Return the [x, y] coordinate for the center point of the cell that contains the specified text.  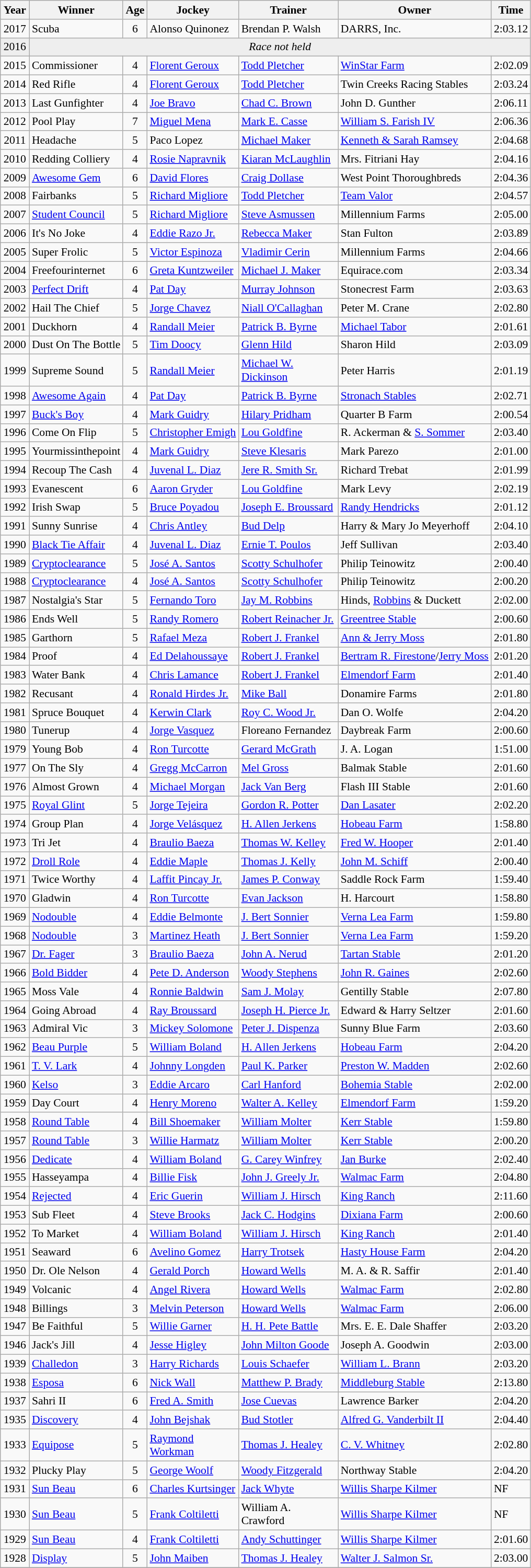
Jere R. Smith Sr. [288, 470]
1977 [15, 768]
Scuba [76, 29]
Melvin Peterson [192, 1308]
Dedicate [76, 1159]
Esposa [76, 1382]
Fernando Toro [192, 601]
Race not held [280, 47]
Yourmissinthepoint [76, 452]
Age [135, 10]
Nostalgia's Star [76, 601]
Thomas J. Kelly [288, 861]
Fairbanks [76, 196]
2001 [15, 327]
Water Bank [76, 675]
Angel Rivera [192, 1289]
Gladwin [76, 898]
Mrs. E. E. Dale Shaffer [415, 1327]
2003 [15, 290]
Steve Klesaris [288, 452]
Admiral Vic [76, 1029]
Tim Doocy [192, 345]
Harry Trotsek [288, 1252]
Henry Moreno [192, 1103]
Donamire Farms [415, 694]
1970 [15, 898]
2:01.99 [511, 470]
1992 [15, 508]
Bud Delp [288, 526]
2:02.19 [511, 489]
Paco Lopez [192, 141]
2007 [15, 215]
2:07.80 [511, 991]
J. A. Logan [415, 750]
Dan Lasater [415, 805]
Harry Richards [192, 1364]
2004 [15, 271]
H. Harcourt [415, 898]
Jan Burke [415, 1159]
Sunny Blue Farm [415, 1029]
Challedon [76, 1364]
Joe Bravo [192, 103]
Alonso Quinonez [192, 29]
Avelino Gomez [192, 1252]
1959 [15, 1103]
1:59.40 [511, 880]
Tunerup [76, 731]
1958 [15, 1122]
2014 [15, 85]
Johnny Longden [192, 1066]
Steve Brooks [192, 1215]
David Flores [192, 178]
Dr. Ole Nelson [76, 1271]
2:03.63 [511, 290]
Group Plan [76, 824]
Jorge Vasquez [192, 731]
2010 [15, 159]
2011 [15, 141]
Bruce Poyadou [192, 508]
Jockey [192, 10]
Recoup The Cash [76, 470]
2012 [15, 122]
Joseph H. Pierce Jr. [288, 1010]
Nick Wall [192, 1382]
Murray Johnson [288, 290]
1933 [15, 1445]
Mickey Solomone [192, 1029]
William A. Crawford [288, 1515]
1996 [15, 433]
Brendan P. Walsh [288, 29]
Quarter B Farm [415, 414]
Christopher Emigh [192, 433]
Winner [76, 10]
1982 [15, 694]
Steve Asmussen [288, 215]
West Point Thoroughbreds [415, 178]
Matthew P. Brady [288, 1382]
Equipose [76, 1445]
Student Council [76, 215]
1979 [15, 750]
1987 [15, 601]
Billie Fisk [192, 1178]
Aaron Gryder [192, 489]
1955 [15, 1178]
Jorge Velásquez [192, 824]
1935 [15, 1420]
Black Tie Affair [76, 545]
2:11.60 [511, 1196]
Dixiana Farm [415, 1215]
Spruce Bouquet [76, 712]
To Market [76, 1233]
Preston W. Madden [415, 1066]
Daybreak Farm [415, 731]
Jeff Sullivan [415, 545]
Recusant [76, 694]
1995 [15, 452]
1953 [15, 1215]
Balmak Stable [415, 768]
Day Court [76, 1103]
1983 [15, 675]
Thomas W. Kelley [288, 843]
Royal Glint [76, 805]
Jack C. Hodgins [288, 1215]
Ronnie Baldwin [192, 991]
Fred A. Smith [192, 1401]
Greentree Stable [415, 619]
2002 [15, 308]
Rafael Meza [192, 638]
Ends Well [76, 619]
1954 [15, 1196]
Gerard McGrath [288, 750]
2013 [15, 103]
Chad C. Brown [288, 103]
George Woolf [192, 1470]
2:02.71 [511, 396]
Be Faithful [76, 1327]
Headache [76, 141]
Bold Bidder [76, 973]
John J. Greely Jr. [288, 1178]
Bud Stotler [288, 1420]
1946 [15, 1345]
Commissioner [76, 66]
1964 [15, 1010]
James P. Conway [288, 880]
1997 [15, 414]
1985 [15, 638]
2008 [15, 196]
Lawrence Barker [415, 1401]
Gordon R. Potter [288, 805]
R. Ackerman & S. Sommer [415, 433]
John A. Nerud [288, 954]
Laffit Pincay Jr. [192, 880]
2005 [15, 252]
Middleburg Stable [415, 1382]
1966 [15, 973]
1981 [15, 712]
Jack's Jill [76, 1345]
Flash III Stable [415, 787]
Miguel Mena [192, 122]
2:06.11 [511, 103]
2:01.61 [511, 327]
G. Carey Winfrey [288, 1159]
Rejected [76, 1196]
Michael W. Dickinson [288, 370]
Martinez Heath [192, 936]
Willie Harmatz [192, 1140]
1960 [15, 1085]
Gregg McCarron [192, 768]
Eddie Arcaro [192, 1085]
Peter M. Crane [415, 308]
Bertram R. Firestone/Jerry Moss [415, 656]
Stonecrest Farm [415, 290]
2:02.40 [511, 1159]
Evan Jackson [288, 898]
Robert Reinacher Jr. [288, 619]
1972 [15, 861]
Sub Fleet [76, 1215]
1965 [15, 991]
Jack Van Berg [288, 787]
Supreme Sound [76, 370]
2:05.00 [511, 215]
2015 [15, 66]
Raymond Workman [192, 1445]
Tri Jet [76, 843]
Jay M. Robbins [288, 601]
Bohemia Stable [415, 1085]
M. A. & R. Saffir [415, 1271]
1947 [15, 1327]
Saddle Rock Farm [415, 880]
Vladimir Cerin [288, 252]
Dr. Fager [76, 954]
DARRS, Inc. [415, 29]
Paul K. Parker [288, 1066]
It's No Joke [76, 234]
2:03.60 [511, 1029]
2:04.80 [511, 1178]
1957 [15, 1140]
Twice Worthy [76, 880]
Rebecca Maker [288, 234]
1951 [15, 1252]
Young Bob [76, 750]
H. H. Pete Battle [288, 1327]
William S. Farish IV [415, 122]
1989 [15, 563]
2:04.16 [511, 159]
Randy Romero [192, 619]
Droll Role [76, 861]
2:03.09 [511, 345]
1961 [15, 1066]
1962 [15, 1047]
1937 [15, 1401]
Sunny Sunrise [76, 526]
1967 [15, 954]
1928 [15, 1558]
2:04.57 [511, 196]
Discovery [76, 1420]
Garthorn [76, 638]
1950 [15, 1271]
Display [76, 1558]
1999 [15, 370]
1930 [15, 1515]
1976 [15, 787]
On The Sly [76, 768]
1948 [15, 1308]
1938 [15, 1382]
John Maiben [192, 1558]
2:04.36 [511, 178]
Going Abroad [76, 1010]
Stronach Stables [415, 396]
Duckhorn [76, 327]
Woody Stephens [288, 973]
Kiaran McLaughlin [288, 159]
Tartan Stable [415, 954]
Joseph E. Broussard [288, 508]
2:04.10 [511, 526]
Perfect Drift [76, 290]
Greta Kuntzweiler [192, 271]
Trainer [288, 10]
Ann & Jerry Moss [415, 638]
Evanescent [76, 489]
Awesome Again [76, 396]
1994 [15, 470]
Woody Fitzgerald [288, 1470]
2:06.00 [511, 1308]
2:03.89 [511, 234]
1949 [15, 1289]
2009 [15, 178]
Walter A. Kelley [288, 1103]
2:04.40 [511, 1420]
Equirace.com [415, 271]
Northway Stable [415, 1470]
Buck's Boy [76, 414]
John Milton Goode [288, 1345]
7 [135, 122]
Carl Hanford [288, 1085]
Seaward [76, 1252]
Eric Guerin [192, 1196]
Dan O. Wolfe [415, 712]
Last Gunfighter [76, 103]
Team Valor [415, 196]
1988 [15, 582]
Ray Broussard [192, 1010]
Eddie Razo Jr. [192, 234]
Dust On The Bottle [76, 345]
Eddie Belmonte [192, 917]
Floreano Fernandez [288, 731]
Plucky Play [76, 1470]
Sam J. Molay [288, 991]
Sharon Hild [415, 345]
Time [511, 10]
Twin Creeks Racing Stables [415, 85]
Hasseyampa [76, 1178]
Come On Flip [76, 433]
Freefourinternet [76, 271]
Fred W. Hooper [415, 843]
2:04.66 [511, 252]
Mark E. Casse [288, 122]
Ernie T. Poulos [288, 545]
2:13.80 [511, 1382]
Ronald Hirdes Jr. [192, 694]
1968 [15, 936]
Victor Espinoza [192, 252]
2006 [15, 234]
Peter Harris [415, 370]
Rosie Napravnik [192, 159]
1974 [15, 824]
Mark Parezo [415, 452]
Peter J. Dispenza [288, 1029]
Andy Schuttinger [288, 1540]
1975 [15, 805]
Irish Swap [76, 508]
Randy Hendricks [415, 508]
1986 [15, 619]
1952 [15, 1233]
Michael Tabor [415, 327]
Chris Lamance [192, 675]
Jorge Tejeira [192, 805]
Kenneth & Sarah Ramsey [415, 141]
2:02.09 [511, 66]
Willie Garner [192, 1327]
Sahri II [76, 1401]
Billings [76, 1308]
2:03.24 [511, 85]
Michael Maker [288, 141]
1932 [15, 1470]
1993 [15, 489]
Kelso [76, 1085]
Edward & Harry Seltzer [415, 1010]
Walter J. Salmon Sr. [415, 1558]
1939 [15, 1364]
Gentilly Stable [415, 991]
2:01.00 [511, 452]
Pool Play [76, 122]
Jesse Higley [192, 1345]
Ed Delahoussaye [192, 656]
1991 [15, 526]
Hasty House Farm [415, 1252]
Moss Vale [76, 991]
1:51.00 [511, 750]
1990 [15, 545]
1980 [15, 731]
2:03.34 [511, 271]
Beau Purple [76, 1047]
Gerald Porch [192, 1271]
2:06.36 [511, 122]
Red Rifle [76, 85]
Owner [415, 10]
Louis Schaefer [288, 1364]
Awesome Gem [76, 178]
2:02.20 [511, 805]
Mrs. Fitriani Hay [415, 159]
1984 [15, 656]
Alfred G. Vanderbilt II [415, 1420]
Volcanic [76, 1289]
2:03.12 [511, 29]
1971 [15, 880]
Year [15, 10]
2:01.19 [511, 370]
T. V. Lark [76, 1066]
Michael Morgan [192, 787]
Charles Kurtsinger [192, 1489]
Craig Dollase [288, 178]
Mike Ball [288, 694]
Chris Antley [192, 526]
Joseph A. Goodwin [415, 1345]
Niall O'Callaghan [288, 308]
John M. Schiff [415, 861]
Bill Shoemaker [192, 1122]
Redding Colliery [76, 159]
John R. Gaines [415, 973]
Mel Gross [288, 768]
1998 [15, 396]
Almost Grown [76, 787]
Jose Cuevas [288, 1401]
Kerwin Clark [192, 712]
2017 [15, 29]
1956 [15, 1159]
Richard Trebat [415, 470]
Mark Levy [415, 489]
Hinds, Robbins & Duckett [415, 601]
2000 [15, 345]
Stan Fulton [415, 234]
1973 [15, 843]
Hilary Pridham [288, 414]
2:00.54 [511, 414]
WinStar Farm [415, 66]
Roy C. Wood Jr. [288, 712]
Jorge Chavez [192, 308]
Harry & Mary Jo Meyerhoff [415, 526]
Glenn Hild [288, 345]
John Bejshak [192, 1420]
C. V. Whitney [415, 1445]
Jack Whyte [288, 1489]
Michael J. Maker [288, 271]
1969 [15, 917]
2:01.12 [511, 508]
1931 [15, 1489]
Hail The Chief [76, 308]
William L. Brann [415, 1364]
Eddie Maple [192, 861]
2:04.68 [511, 141]
Super Frolic [76, 252]
John D. Gunther [415, 103]
2016 [15, 47]
Proof [76, 656]
1963 [15, 1029]
Pete D. Anderson [192, 973]
1929 [15, 1540]
